Locate the cell with the specified text and output its (x, y) center coordinate. 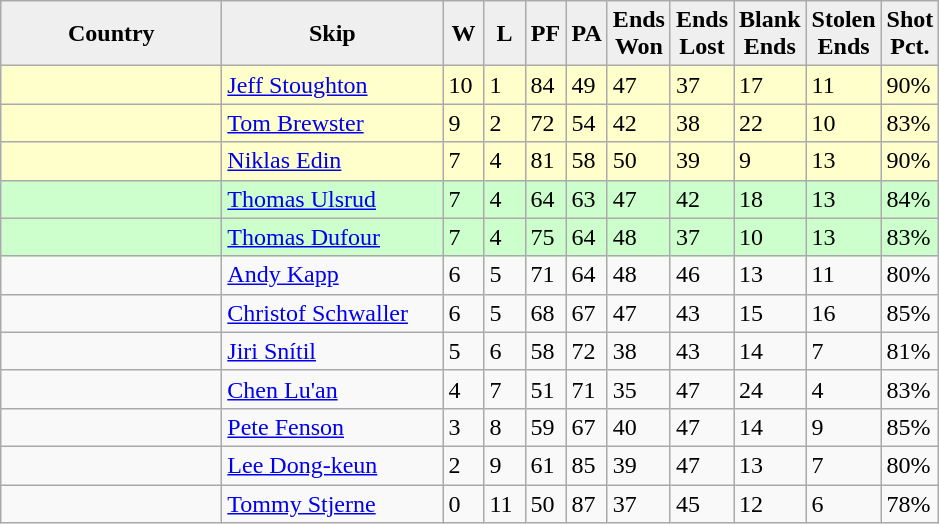
61 (546, 465)
Tom Brewster (332, 123)
3 (464, 427)
Country (112, 34)
46 (702, 275)
59 (546, 427)
12 (770, 503)
84% (910, 199)
Chen Lu'an (332, 389)
54 (586, 123)
68 (546, 313)
Pete Fenson (332, 427)
45 (702, 503)
Skip (332, 34)
PA (586, 34)
Ends Won (638, 34)
8 (504, 427)
Stolen Ends (844, 34)
35 (638, 389)
0 (464, 503)
84 (546, 85)
40 (638, 427)
78% (910, 503)
51 (546, 389)
Andy Kapp (332, 275)
49 (586, 85)
Christof Schwaller (332, 313)
24 (770, 389)
PF (546, 34)
81% (910, 351)
18 (770, 199)
Tommy Stjerne (332, 503)
85 (586, 465)
16 (844, 313)
22 (770, 123)
63 (586, 199)
Ends Lost (702, 34)
1 (504, 85)
Niklas Edin (332, 161)
87 (586, 503)
Shot Pct. (910, 34)
15 (770, 313)
Lee Dong-keun (332, 465)
75 (546, 237)
Jiri Snítil (332, 351)
L (504, 34)
17 (770, 85)
Thomas Dufour (332, 237)
Jeff Stoughton (332, 85)
W (464, 34)
Blank Ends (770, 34)
Thomas Ulsrud (332, 199)
81 (546, 161)
